Detect which cell encompasses the target text, then output its (x, y) center coordinate. 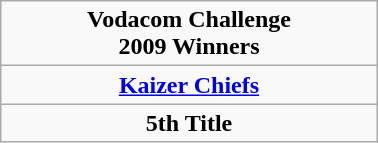
5th Title (189, 123)
Kaizer Chiefs (189, 85)
Vodacom Challenge2009 Winners (189, 34)
